Detect which cell encompasses the target text, then output its (X, Y) center coordinate. 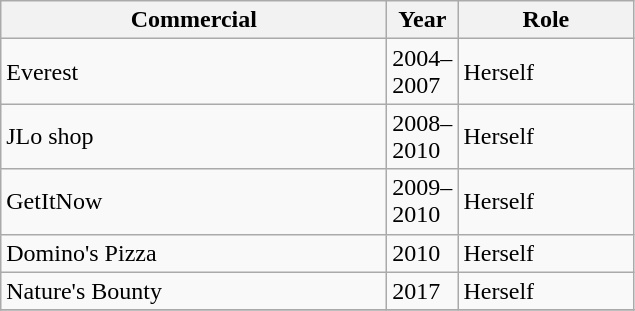
2008–2010 (422, 136)
Everest (194, 72)
Year (422, 20)
Role (546, 20)
Nature's Bounty (194, 291)
2010 (422, 253)
JLo shop (194, 136)
Commercial (194, 20)
2017 (422, 291)
2004–2007 (422, 72)
2009–2010 (422, 202)
Domino's Pizza (194, 253)
GetItNow (194, 202)
